Detect which cell encompasses the target text, then output its (x, y) center coordinate. 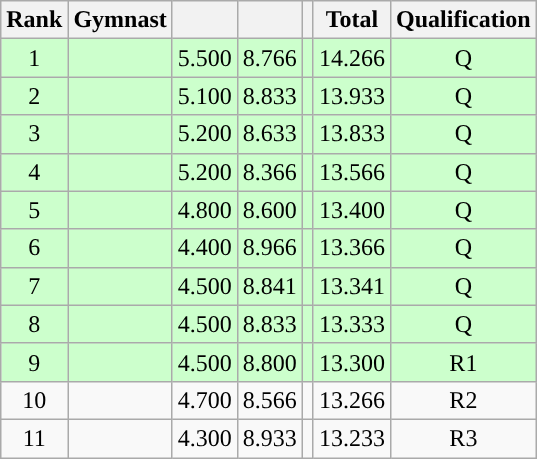
13.400 (352, 210)
8.841 (270, 286)
3 (34, 134)
R3 (464, 438)
14.266 (352, 58)
5.500 (204, 58)
4.400 (204, 248)
8.566 (270, 400)
4.700 (204, 400)
1 (34, 58)
5.100 (204, 96)
8.800 (270, 362)
13.233 (352, 438)
4.300 (204, 438)
6 (34, 248)
13.566 (352, 172)
4 (34, 172)
8 (34, 324)
13.266 (352, 400)
8.600 (270, 210)
Gymnast (120, 20)
R1 (464, 362)
5 (34, 210)
13.366 (352, 248)
9 (34, 362)
8.933 (270, 438)
13.833 (352, 134)
4.800 (204, 210)
7 (34, 286)
13.933 (352, 96)
8.766 (270, 58)
R2 (464, 400)
10 (34, 400)
13.341 (352, 286)
11 (34, 438)
13.300 (352, 362)
8.366 (270, 172)
8.633 (270, 134)
Qualification (464, 20)
13.333 (352, 324)
8.966 (270, 248)
Total (352, 20)
2 (34, 96)
Rank (34, 20)
